Scan for the cell matching the given text and deliver its [X, Y] coordinate at center. 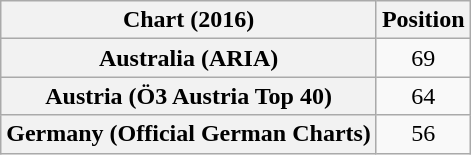
Chart (2016) [189, 20]
64 [423, 96]
Australia (ARIA) [189, 58]
Austria (Ö3 Austria Top 40) [189, 96]
56 [423, 134]
Germany (Official German Charts) [189, 134]
Position [423, 20]
69 [423, 58]
